Return [X, Y] of the center of cell containing provided text 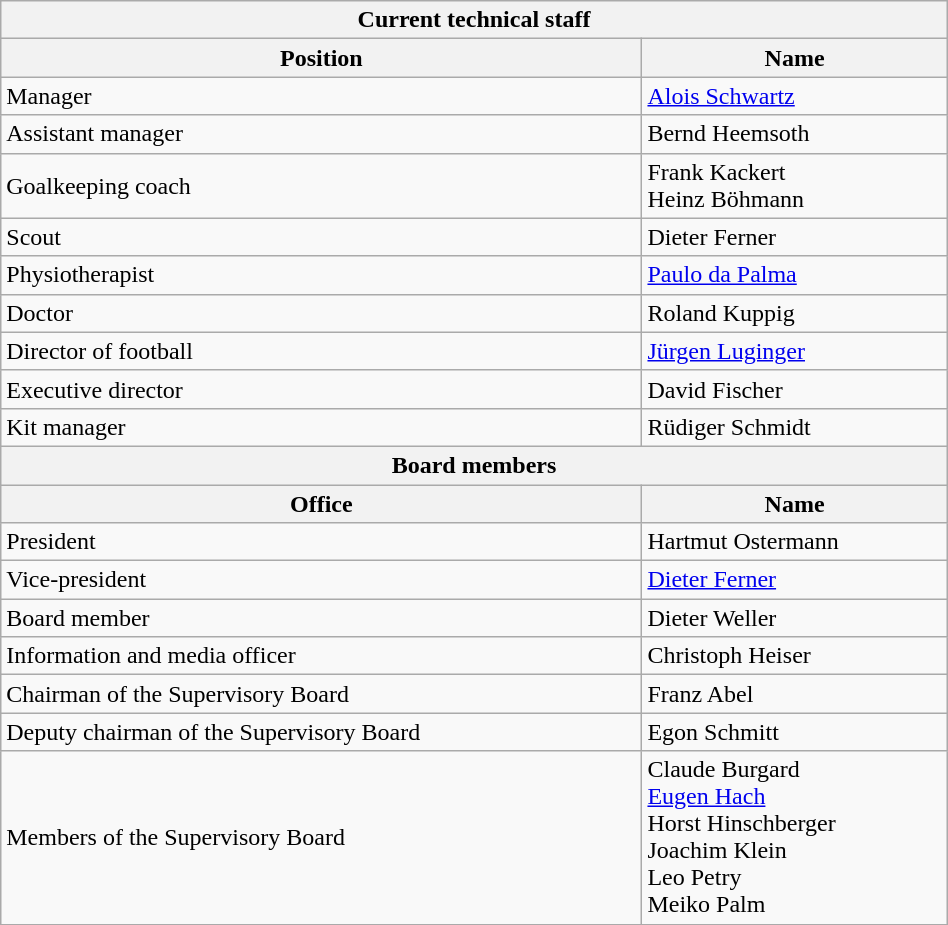
Franz Abel [794, 694]
Vice-president [322, 580]
Position [322, 58]
Information and media officer [322, 656]
Kit manager [322, 427]
Rüdiger Schmidt [794, 427]
Christoph Heiser [794, 656]
Board member [322, 618]
Assistant manager [322, 134]
Dieter Weller [794, 618]
Egon Schmitt [794, 732]
Physiotherapist [322, 275]
Deputy chairman of the Supervisory Board [322, 732]
Chairman of the Supervisory Board [322, 694]
Current technical staff [474, 20]
Alois Schwartz [794, 96]
Office [322, 503]
Director of football [322, 351]
Hartmut Ostermann [794, 542]
Executive director [322, 389]
David Fischer [794, 389]
Goalkeeping coach [322, 186]
Scout [322, 237]
Doctor [322, 313]
Paulo da Palma [794, 275]
President [322, 542]
Manager [322, 96]
Board members [474, 465]
Jürgen Luginger [794, 351]
Frank Kackert Heinz Böhmann [794, 186]
Roland Kuppig [794, 313]
Claude Burgard Eugen Hach Horst Hinschberger Joachim Klein Leo Petry Meiko Palm [794, 838]
Members of the Supervisory Board [322, 838]
Bernd Heemsoth [794, 134]
